For the text-containing cell, return its midpoint in [x, y] coordinate format. 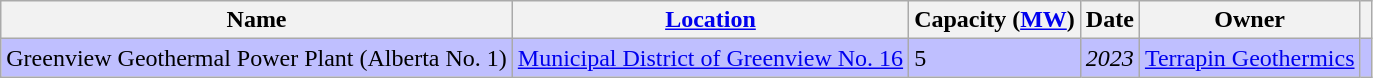
Terrapin Geothermics [1250, 58]
5 [995, 58]
Date [1110, 20]
Greenview Geothermal Power Plant (Alberta No. 1) [257, 58]
Name [257, 20]
Municipal District of Greenview No. 16 [710, 58]
Location [710, 20]
Owner [1250, 20]
2023 [1110, 58]
Capacity (MW) [995, 20]
